Pinpoint the cell where the given text exists, returning its [x, y] midpoint coordinate. 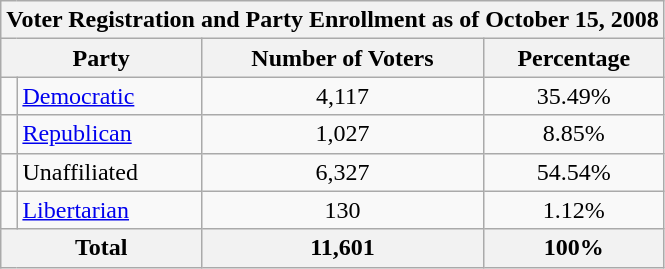
Unaffiliated [110, 172]
54.54% [574, 172]
35.49% [574, 96]
1,027 [343, 134]
130 [343, 210]
8.85% [574, 134]
11,601 [343, 248]
6,327 [343, 172]
Total [102, 248]
Republican [110, 134]
Democratic [110, 96]
Party [102, 58]
100% [574, 248]
Libertarian [110, 210]
4,117 [343, 96]
Percentage [574, 58]
1.12% [574, 210]
Number of Voters [343, 58]
Voter Registration and Party Enrollment as of October 15, 2008 [332, 20]
